Capture the cell that displays the provided text and extract its [X, Y] central coordinate. 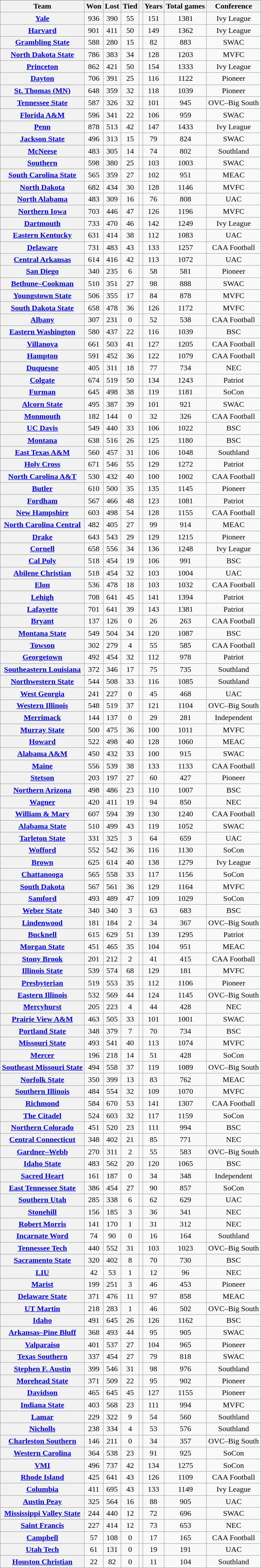
91 [153, 1453]
244 [94, 1514]
976 [186, 1369]
607 [94, 814]
337 [94, 1357]
437 [112, 332]
138 [153, 862]
South Carolina State [42, 175]
Stephen F. Austin [42, 1369]
450 [94, 754]
13 [130, 1079]
Alabama State [42, 826]
182 [94, 416]
Indiana State [42, 1405]
Lehigh [42, 597]
108 [112, 1538]
60 [153, 778]
Central Connecticut [42, 1140]
737 [112, 1465]
1122 [186, 79]
Albany [42, 320]
Utah Tech [42, 1550]
Northwestern State [42, 681]
76 [153, 199]
494 [94, 1067]
Southern [42, 163]
482 [94, 525]
20 [130, 1164]
Illinois State [42, 971]
McNeese [42, 151]
513 [112, 127]
653 [186, 1526]
South Dakota [42, 886]
1029 [186, 898]
Towson [42, 645]
Presbyterian [42, 983]
1023 [186, 1248]
West Georgia [42, 693]
Fordham [42, 500]
312 [186, 1224]
661 [94, 344]
North Dakota State [42, 54]
Lost [112, 6]
Georgetown [42, 657]
Idaho [42, 1321]
Lamar [42, 1417]
818 [186, 1357]
Wagner [42, 802]
1130 [186, 850]
Rhode Island [42, 1477]
130 [153, 814]
Cornell [42, 549]
270 [94, 1152]
125 [153, 440]
659 [186, 838]
334 [112, 1429]
156 [94, 1212]
147 [153, 127]
136 [153, 549]
Robert Morris [42, 1224]
925 [186, 1453]
Jackson State [42, 139]
695 [112, 1489]
1060 [186, 742]
1003 [186, 163]
610 [94, 488]
1004 [186, 573]
446 [112, 211]
1240 [186, 814]
Dayton [42, 79]
LIU [42, 1272]
338 [112, 1200]
346 [112, 669]
149 [153, 30]
771 [186, 1140]
238 [94, 1429]
351 [112, 284]
185 [112, 1212]
139 [153, 935]
670 [112, 1103]
61 [94, 1550]
505 [112, 1019]
921 [186, 404]
229 [94, 1417]
762 [186, 1079]
580 [94, 332]
63 [153, 910]
Arkansas–Pine Bluff [42, 1333]
Mercer [42, 1055]
281 [186, 717]
Portland State [42, 1031]
211 [112, 1441]
Montana [42, 440]
1104 [186, 705]
808 [186, 199]
965 [186, 1345]
544 [94, 681]
East Texas A&M [42, 452]
978 [186, 657]
187 [112, 1176]
824 [186, 139]
367 [186, 923]
73 [153, 1526]
184 [112, 923]
504 [112, 633]
Howard [42, 742]
8 [130, 1260]
85 [153, 1140]
706 [94, 79]
Alcorn State [42, 404]
625 [94, 862]
Yale [42, 18]
708 [94, 597]
Marist [42, 1284]
Alabama A&M [42, 754]
1133 [186, 766]
Austin Peay [42, 1501]
541 [112, 1043]
123 [153, 500]
682 [94, 187]
164 [186, 1236]
309 [112, 199]
643 [94, 537]
Stony Brook [42, 959]
524 [94, 1115]
945 [186, 103]
638 [94, 440]
Nicholls [42, 1429]
386 [94, 1188]
Sacramento State [42, 1260]
542 [112, 850]
1156 [186, 874]
Southeastern Louisiana [42, 669]
1011 [186, 730]
508 [112, 681]
1052 [186, 826]
122 [153, 356]
476 [112, 1296]
1203 [186, 54]
537 [112, 1345]
North Alabama [42, 199]
379 [112, 1031]
75 [153, 669]
553 [112, 983]
143 [153, 609]
1162 [186, 1321]
Sacred Heart [42, 1176]
Western Illinois [42, 705]
591 [94, 356]
502 [186, 1309]
506 [94, 296]
77 [153, 368]
280 [112, 42]
Bethune–Cookman [42, 284]
1032 [186, 585]
596 [94, 115]
9 [130, 1417]
588 [94, 42]
New Hampshire [42, 513]
421 [112, 67]
568 [112, 1405]
97 [153, 1296]
VMI [42, 1465]
Brown [42, 862]
320 [94, 1260]
1295 [186, 935]
North Dakota [42, 187]
199 [94, 1284]
452 [112, 356]
Merrimack [42, 717]
191 [186, 1550]
118 [153, 91]
Princeton [42, 67]
263 [186, 621]
88 [153, 1501]
463 [94, 1019]
1275 [186, 1465]
357 [186, 1441]
110 [153, 790]
1087 [186, 633]
241 [94, 693]
Total games [186, 6]
Bryant [42, 621]
30 [130, 187]
Morgan State [42, 947]
North Carolina A&T [42, 476]
Houston Christian [42, 1562]
1002 [186, 476]
St. Thomas (MN) [42, 91]
522 [94, 742]
203 [94, 778]
532 [94, 995]
154 [153, 67]
Eastern Washington [42, 332]
484 [94, 1091]
391 [112, 79]
Central Arkansas [42, 259]
Wofford [42, 850]
368 [94, 1333]
1243 [186, 380]
466 [112, 500]
21 [130, 1140]
1048 [186, 452]
52 [153, 320]
883 [186, 42]
574 [112, 971]
492 [94, 657]
486 [112, 790]
1172 [186, 308]
331 [94, 838]
Western Carolina [42, 1453]
959 [186, 115]
Duquesne [42, 368]
Southern Illinois [42, 1091]
1307 [186, 1103]
901 [94, 30]
671 [94, 464]
Southeast Missouri State [42, 1067]
857 [186, 1188]
475 [112, 730]
Morehead State [42, 1381]
Bucknell [42, 935]
Colgate [42, 380]
Team [42, 6]
102 [153, 175]
387 [112, 404]
279 [112, 645]
Florida A&M [42, 115]
Idaho State [42, 1164]
Cal Poly [42, 561]
196 [94, 1055]
1180 [186, 440]
1072 [186, 259]
96 [186, 1272]
Davidson [42, 1393]
914 [186, 525]
Stetson [42, 778]
Gardner–Webb [42, 1152]
1249 [186, 223]
786 [94, 54]
1146 [186, 187]
Texas Southern [42, 1357]
1022 [186, 428]
383 [112, 54]
Saint Francis [42, 1526]
420 [94, 802]
Valparaiso [42, 1345]
390 [112, 18]
1164 [186, 886]
1079 [186, 356]
1001 [186, 1019]
491 [94, 1321]
1215 [186, 537]
1074 [186, 1043]
731 [94, 247]
548 [94, 705]
735 [186, 669]
142 [153, 223]
313 [112, 139]
1089 [186, 1067]
416 [112, 259]
212 [112, 959]
468 [186, 693]
520 [112, 1128]
683 [186, 910]
57 [94, 1538]
495 [94, 404]
Northern Iowa [42, 211]
Campbell [42, 1538]
Murray State [42, 730]
585 [186, 645]
862 [94, 67]
48 [130, 500]
503 [112, 344]
Youngstown State [42, 296]
576 [186, 1429]
554 [112, 1091]
902 [186, 1381]
703 [94, 211]
Drake [42, 537]
99 [153, 525]
802 [186, 151]
Years [153, 6]
674 [94, 380]
68 [130, 971]
Butler [42, 488]
Tennessee State [42, 103]
543 [112, 537]
Delaware [42, 247]
146 [94, 1441]
322 [112, 1417]
583 [186, 1152]
403 [94, 1405]
587 [94, 103]
470 [112, 223]
Lafayette [42, 609]
1205 [186, 344]
915 [186, 754]
135 [153, 488]
Norfolk State [42, 1079]
581 [186, 271]
Eastern Kentucky [42, 235]
730 [186, 1260]
307 [94, 320]
Incarnate Word [42, 1236]
131 [112, 1550]
197 [112, 778]
124 [153, 995]
East Tennessee State [42, 1188]
Columbia [42, 1489]
584 [94, 1103]
850 [186, 802]
Conference [233, 6]
1106 [186, 983]
Mercyhurst [42, 1007]
Villanova [42, 344]
North Carolina Central [42, 525]
1007 [186, 790]
62 [153, 1200]
1362 [186, 30]
Tennessee Tech [42, 1248]
569 [112, 995]
Charleston Southern [42, 1441]
Maine [42, 766]
457 [112, 452]
415 [186, 959]
562 [112, 1164]
121 [153, 705]
648 [94, 91]
302 [94, 645]
Lindenwood [42, 923]
1085 [186, 681]
235 [112, 271]
72 [153, 1514]
The Citadel [42, 1115]
594 [112, 814]
1159 [186, 1115]
355 [112, 296]
991 [186, 561]
7 [130, 1031]
631 [94, 235]
Northern Colorado [42, 1128]
170 [112, 1224]
Delaware State [42, 1296]
Grambling State [42, 42]
453 [186, 1284]
94 [153, 802]
Hampton [42, 356]
UT Martin [42, 1309]
733 [94, 223]
Tarleton State [42, 838]
285 [94, 1200]
1248 [186, 549]
1279 [186, 862]
1081 [186, 500]
64 [153, 838]
201 [94, 959]
Furman [42, 392]
401 [94, 1345]
283 [112, 1309]
151 [153, 18]
84 [153, 296]
516 [112, 440]
1109 [186, 1477]
380 [112, 163]
1065 [186, 1164]
83 [153, 1079]
434 [112, 187]
Missouri State [42, 1043]
372 [94, 669]
489 [112, 898]
1333 [186, 67]
205 [94, 1007]
499 [112, 826]
1181 [186, 392]
Elon [42, 585]
Samford [42, 898]
564 [112, 1501]
Montana State [42, 633]
1272 [186, 464]
Mississippi Valley State [42, 1514]
305 [112, 151]
165 [186, 1538]
San Diego [42, 271]
509 [112, 1381]
Abilene Christian [42, 573]
Weber State [42, 910]
696 [186, 1514]
1257 [186, 247]
701 [94, 609]
427 [186, 778]
530 [94, 476]
1394 [186, 597]
Won [94, 6]
Northern Arizona [42, 790]
350 [94, 1079]
South Dakota State [42, 308]
858 [186, 1296]
223 [112, 1007]
364 [94, 1453]
Prairie View A&M [42, 1019]
1083 [186, 235]
Holy Cross [42, 464]
598 [94, 163]
Richmond [42, 1103]
Eastern Illinois [42, 995]
Monmouth [42, 416]
251 [112, 1284]
Dartmouth [42, 223]
1433 [186, 127]
Harvard [42, 30]
Stonehill [42, 1212]
Southern Utah [42, 1200]
1149 [186, 1489]
UC Davis [42, 428]
936 [94, 18]
Tied [130, 6]
Chattanooga [42, 874]
1196 [186, 211]
615 [94, 935]
58 [153, 271]
425 [94, 1477]
536 [94, 585]
William & Mary [42, 814]
231 [112, 320]
561 [112, 886]
888 [186, 284]
Penn [42, 127]
161 [94, 1176]
1070 [186, 1091]
